Find where the given text appears and provide that cell's center as (x, y) coordinate. 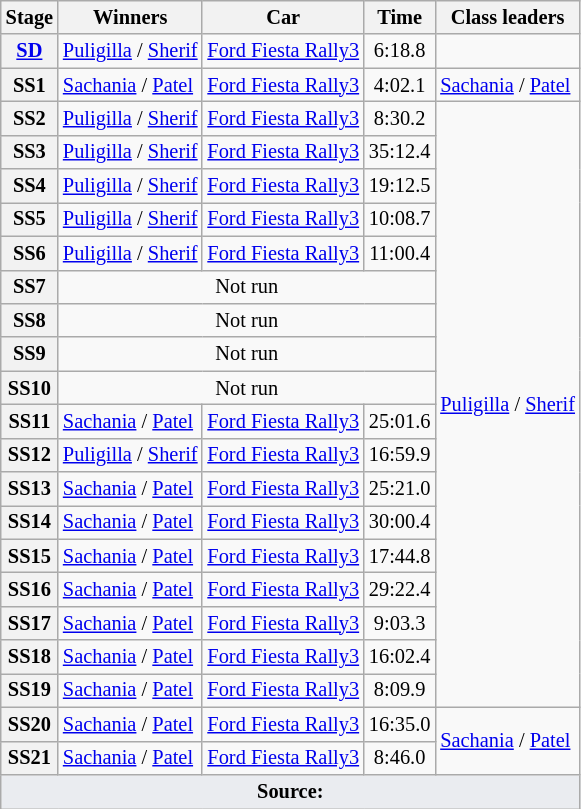
SS6 (30, 253)
8:30.2 (400, 118)
16:59.9 (400, 455)
SS12 (30, 455)
SS17 (30, 623)
SS11 (30, 421)
SS2 (30, 118)
6:18.8 (400, 51)
SS4 (30, 186)
SS3 (30, 152)
SS15 (30, 556)
30:00.4 (400, 522)
19:12.5 (400, 186)
SS19 (30, 690)
10:08.7 (400, 219)
Stage (30, 17)
SS7 (30, 287)
SS20 (30, 724)
11:00.4 (400, 253)
SS13 (30, 489)
SS5 (30, 219)
SS14 (30, 522)
SS18 (30, 657)
SS21 (30, 758)
8:09.9 (400, 690)
SS1 (30, 85)
8:46.0 (400, 758)
SS9 (30, 354)
35:12.4 (400, 152)
4:02.1 (400, 85)
25:21.0 (400, 489)
SS8 (30, 320)
16:02.4 (400, 657)
SS16 (30, 589)
Car (282, 17)
17:44.8 (400, 556)
29:22.4 (400, 589)
Class leaders (507, 17)
SS10 (30, 388)
Source: (290, 791)
SD (30, 51)
Time (400, 17)
25:01.6 (400, 421)
Winners (130, 17)
9:03.3 (400, 623)
16:35.0 (400, 724)
